Scan for the cell matching the given text and deliver its [X, Y] coordinate at center. 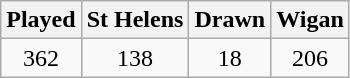
18 [230, 58]
362 [41, 58]
138 [135, 58]
Played [41, 20]
206 [310, 58]
Drawn [230, 20]
Wigan [310, 20]
St Helens [135, 20]
